Identify which cell holds the provided text, then report its [x, y] central coordinate. 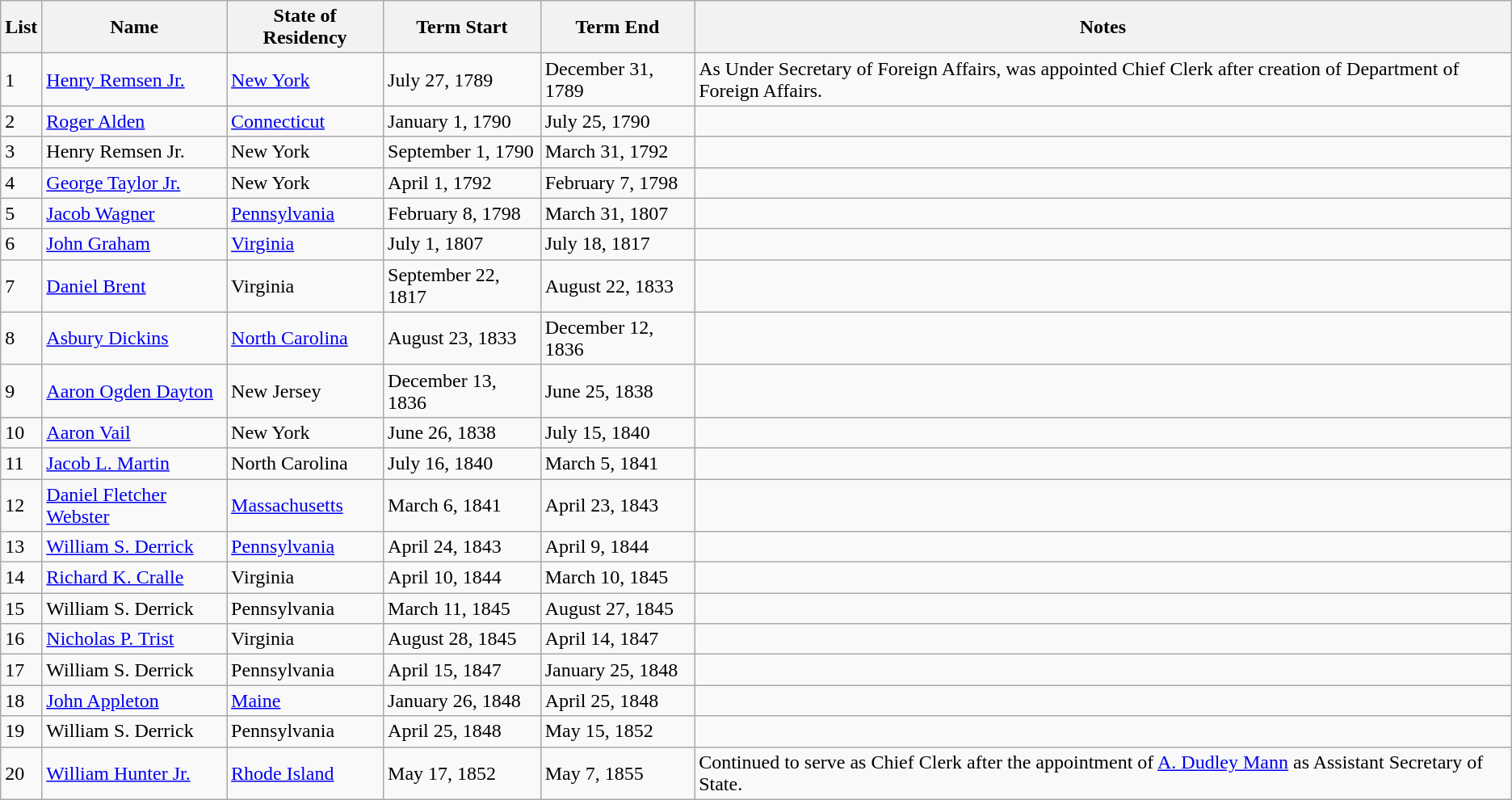
Term End [617, 27]
11 [21, 463]
February 8, 1798 [462, 213]
April 9, 1844 [617, 547]
John Graham [134, 244]
April 15, 1847 [462, 670]
William Hunter Jr. [134, 773]
Notes [1103, 27]
February 7, 1798 [617, 183]
Name [134, 27]
Roger Alden [134, 121]
June 25, 1838 [617, 391]
4 [21, 183]
Maine [305, 701]
14 [21, 578]
April 24, 1843 [462, 547]
September 1, 1790 [462, 152]
August 27, 1845 [617, 608]
9 [21, 391]
March 31, 1792 [617, 152]
September 22, 1817 [462, 286]
State of Residency [305, 27]
June 26, 1838 [462, 432]
20 [21, 773]
15 [21, 608]
8 [21, 338]
April 10, 1844 [462, 578]
May 7, 1855 [617, 773]
Aaron Vail [134, 432]
6 [21, 244]
Continued to serve as Chief Clerk after the appointment of A. Dudley Mann as Assistant Secretary of State. [1103, 773]
July 25, 1790 [617, 121]
Daniel Brent [134, 286]
March 11, 1845 [462, 608]
List [21, 27]
New Jersey [305, 391]
July 16, 1840 [462, 463]
December 31, 1789 [617, 79]
March 5, 1841 [617, 463]
July 1, 1807 [462, 244]
Connecticut [305, 121]
12 [21, 504]
August 28, 1845 [462, 639]
December 13, 1836 [462, 391]
Jacob L. Martin [134, 463]
May 15, 1852 [617, 731]
July 18, 1817 [617, 244]
As Under Secretary of Foreign Affairs, was appointed Chief Clerk after creation of Department of Foreign Affairs. [1103, 79]
January 25, 1848 [617, 670]
July 27, 1789 [462, 79]
Massachusetts [305, 504]
April 1, 1792 [462, 183]
January 26, 1848 [462, 701]
Term Start [462, 27]
7 [21, 286]
March 10, 1845 [617, 578]
5 [21, 213]
18 [21, 701]
13 [21, 547]
April 14, 1847 [617, 639]
3 [21, 152]
December 12, 1836 [617, 338]
August 22, 1833 [617, 286]
Asbury Dickins [134, 338]
10 [21, 432]
17 [21, 670]
Richard K. Cralle [134, 578]
George Taylor Jr. [134, 183]
July 15, 1840 [617, 432]
19 [21, 731]
Rhode Island [305, 773]
Daniel Fletcher Webster [134, 504]
August 23, 1833 [462, 338]
John Appleton [134, 701]
16 [21, 639]
March 31, 1807 [617, 213]
1 [21, 79]
March 6, 1841 [462, 504]
2 [21, 121]
January 1, 1790 [462, 121]
Nicholas P. Trist [134, 639]
April 23, 1843 [617, 504]
Aaron Ogden Dayton [134, 391]
May 17, 1852 [462, 773]
Jacob Wagner [134, 213]
